From the cell containing the given text, extract its center point as (X, Y) coordinate. 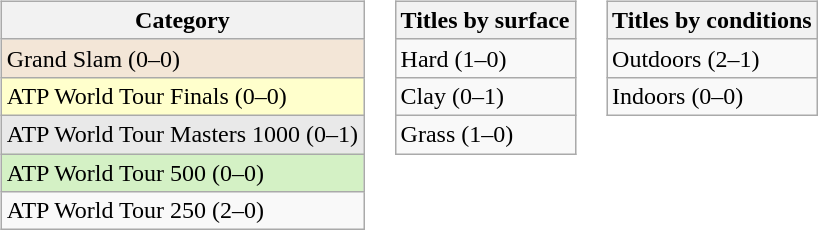
Clay (0–1) (485, 96)
Grass (1–0) (485, 134)
ATP World Tour Masters 1000 (0–1) (182, 134)
Grand Slam (0–0) (182, 58)
Category (182, 20)
ATP World Tour 250 (2–0) (182, 211)
Indoors (0–0) (712, 96)
ATP World Tour Finals (0–0) (182, 96)
Titles by conditions (712, 20)
Outdoors (2–1) (712, 58)
ATP World Tour 500 (0–0) (182, 173)
Titles by surface (485, 20)
Hard (1–0) (485, 58)
